Search for the cell housing the specified text and yield its [x, y] center coordinate. 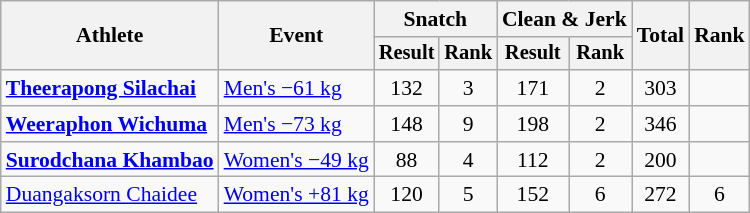
120 [407, 195]
5 [468, 195]
Men's −61 kg [296, 88]
4 [468, 160]
9 [468, 124]
Clean & Jerk [564, 19]
Men's −73 kg [296, 124]
Duangaksorn Chaidee [110, 195]
171 [533, 88]
Total [660, 36]
Athlete [110, 36]
Women's −49 kg [296, 160]
152 [533, 195]
Women's +81 kg [296, 195]
303 [660, 88]
272 [660, 195]
198 [533, 124]
Snatch [436, 19]
112 [533, 160]
88 [407, 160]
148 [407, 124]
Weeraphon Wichuma [110, 124]
Event [296, 36]
3 [468, 88]
200 [660, 160]
132 [407, 88]
Surodchana Khambao [110, 160]
346 [660, 124]
Theerapong Silachai [110, 88]
